Determine the (X, Y) coordinate at the center of the cell enclosing the given text.  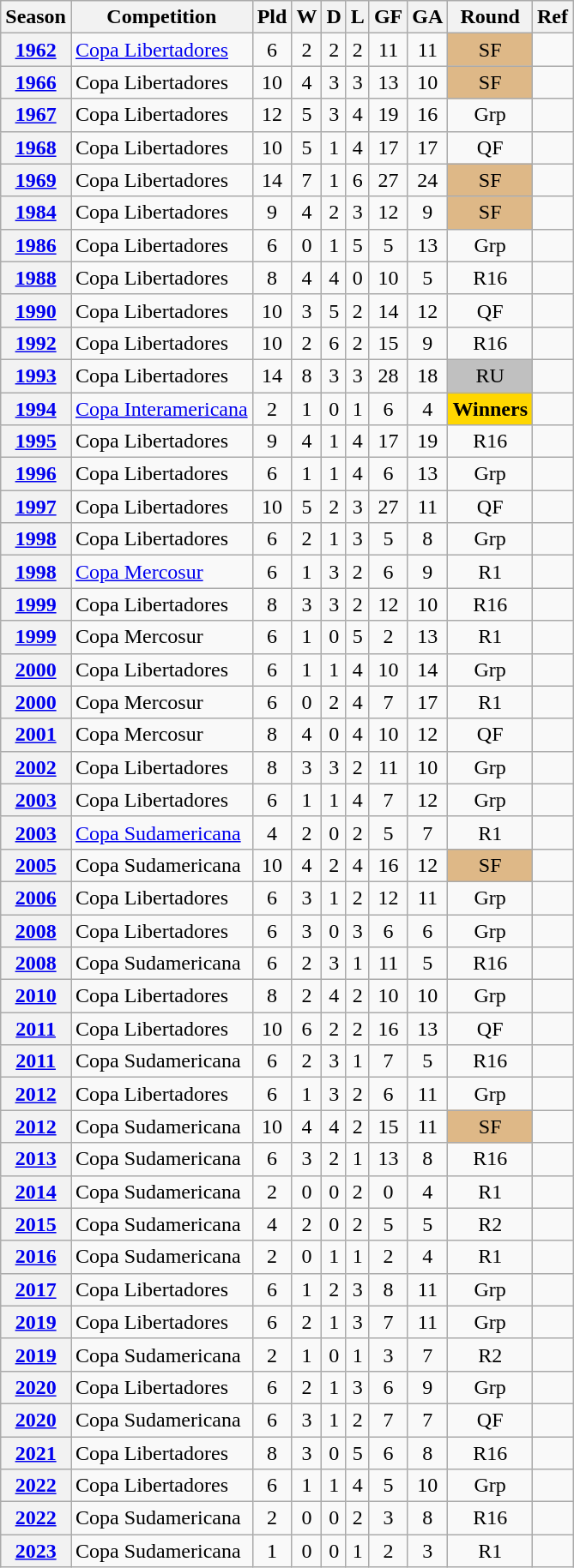
2005 (36, 865)
2010 (36, 996)
2001 (36, 735)
1984 (36, 213)
2023 (36, 1551)
W (307, 17)
Copa Interamericana (161, 409)
1994 (36, 409)
L (357, 17)
2002 (36, 767)
2021 (36, 1453)
24 (427, 180)
1997 (36, 507)
2017 (36, 1289)
Competition (161, 17)
1993 (36, 375)
1968 (36, 147)
1969 (36, 180)
1996 (36, 474)
D (334, 17)
GF (388, 17)
2016 (36, 1257)
1988 (36, 278)
1995 (36, 442)
GA (427, 17)
2006 (36, 898)
2014 (36, 1192)
Pld (272, 17)
1966 (36, 82)
1967 (36, 115)
18 (427, 375)
1990 (36, 310)
1986 (36, 245)
2015 (36, 1224)
Round (491, 17)
Winners (491, 409)
RU (491, 375)
1962 (36, 50)
2013 (36, 1159)
28 (388, 375)
1992 (36, 343)
Season (36, 17)
Ref (553, 17)
